Output the (x, y) coordinate of the center of the cell containing the given text.  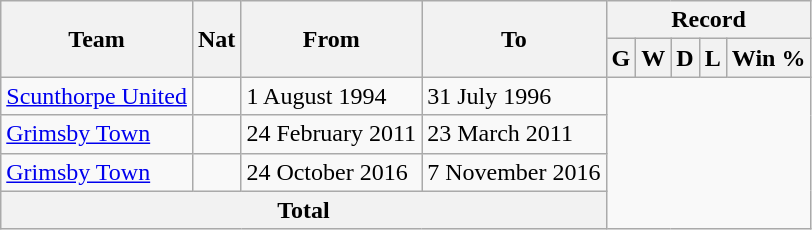
Total (304, 210)
Nat (216, 39)
Team (97, 39)
1 August 1994 (332, 96)
Scunthorpe United (97, 96)
24 February 2011 (332, 134)
7 November 2016 (514, 172)
31 July 1996 (514, 96)
D (685, 58)
W (654, 58)
23 March 2011 (514, 134)
From (332, 39)
G (621, 58)
L (712, 58)
To (514, 39)
24 October 2016 (332, 172)
Record (708, 20)
Win % (768, 58)
